Output the [x, y] coordinate of the center of the cell containing the given text.  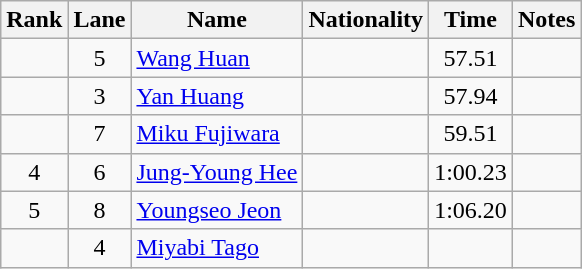
Nationality [366, 20]
57.94 [471, 96]
57.51 [471, 58]
Notes [546, 20]
Jung-Young Hee [217, 172]
3 [100, 96]
Lane [100, 20]
8 [100, 210]
1:00.23 [471, 172]
6 [100, 172]
7 [100, 134]
Rank [34, 20]
Time [471, 20]
Miyabi Tago [217, 248]
Miku Fujiwara [217, 134]
59.51 [471, 134]
1:06.20 [471, 210]
Youngseo Jeon [217, 210]
Yan Huang [217, 96]
Name [217, 20]
Wang Huan [217, 58]
